Find where the given text appears and provide that cell's center as [X, Y] coordinate. 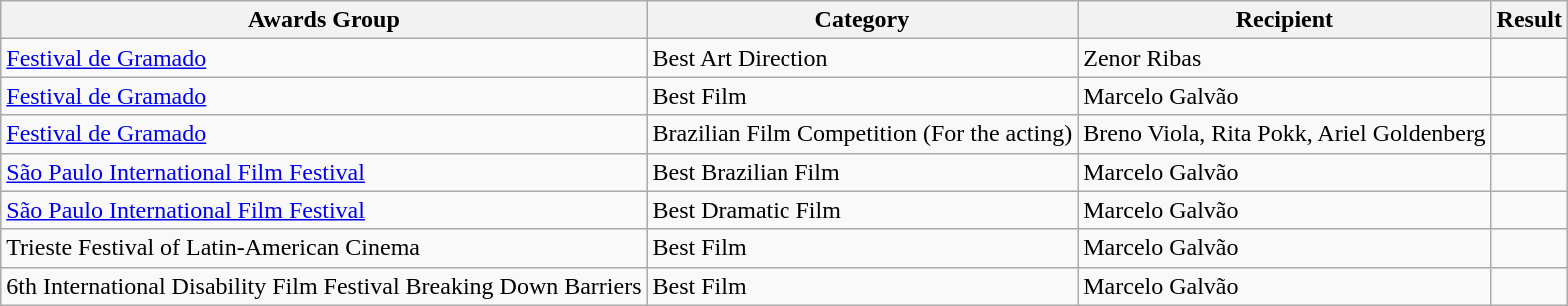
Best Brazilian Film [862, 172]
Breno Viola, Rita Pokk, Ariel Goldenberg [1285, 134]
Best Art Direction [862, 58]
Zenor Ribas [1285, 58]
Recipient [1285, 20]
Best Dramatic Film [862, 210]
6th International Disability Film Festival Breaking Down Barriers [324, 286]
Brazilian Film Competition (For the acting) [862, 134]
Result [1529, 20]
Awards Group [324, 20]
Category [862, 20]
Trieste Festival of Latin-American Cinema [324, 248]
